Capture the cell that displays the provided text and extract its [x, y] central coordinate. 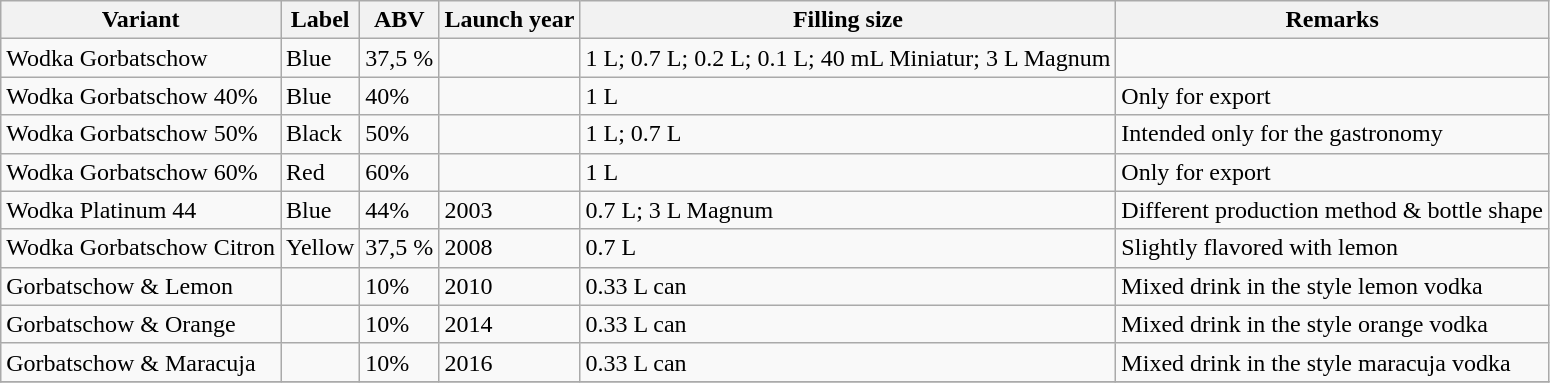
Wodka Gorbatschow Citron [141, 248]
2010 [510, 286]
40% [400, 96]
Gorbatschow & Orange [141, 324]
Mixed drink in the style maracuja vodka [1332, 362]
Mixed drink in the style lemon vodka [1332, 286]
50% [400, 134]
2003 [510, 210]
Different production method & bottle shape [1332, 210]
2014 [510, 324]
Wodka Gorbatschow [141, 58]
Gorbatschow & Maracuja [141, 362]
Slightly flavored with lemon [1332, 248]
1 L; 0.7 L; 0.2 L; 0.1 L; 40 mL Miniatur; 3 L Magnum [848, 58]
2016 [510, 362]
Intended only for the gastronomy [1332, 134]
Mixed drink in the style orange vodka [1332, 324]
0.7 L [848, 248]
60% [400, 172]
Launch year [510, 20]
Red [320, 172]
Label [320, 20]
Filling size [848, 20]
Wodka Platinum 44 [141, 210]
Variant [141, 20]
Black [320, 134]
2008 [510, 248]
Wodka Gorbatschow 50% [141, 134]
44% [400, 210]
Wodka Gorbatschow 60% [141, 172]
1 L; 0.7 L [848, 134]
ABV [400, 20]
Yellow [320, 248]
Gorbatschow & Lemon [141, 286]
Remarks [1332, 20]
0.7 L; 3 L Magnum [848, 210]
Wodka Gorbatschow 40% [141, 96]
